Capture the cell that displays the provided text and extract its [x, y] central coordinate. 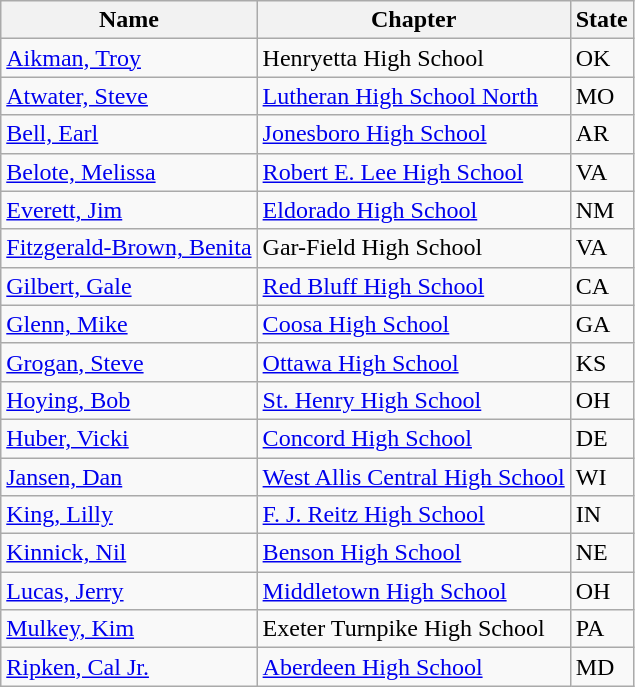
Benson High School [414, 553]
Name [129, 20]
State [602, 20]
Grogan, Steve [129, 362]
Atwater, Steve [129, 96]
Aikman, Troy [129, 58]
Fitzgerald-Brown, Benita [129, 248]
GA [602, 324]
DE [602, 438]
Huber, Vicki [129, 438]
St. Henry High School [414, 400]
Bell, Earl [129, 134]
NM [602, 210]
Gar-Field High School [414, 248]
Robert E. Lee High School [414, 172]
WI [602, 477]
Kinnick, Nil [129, 553]
MD [602, 667]
Belote, Melissa [129, 172]
Jonesboro High School [414, 134]
MO [602, 96]
Ottawa High School [414, 362]
Coosa High School [414, 324]
Middletown High School [414, 591]
F. J. Reitz High School [414, 515]
IN [602, 515]
KS [602, 362]
Glenn, Mike [129, 324]
Henryetta High School [414, 58]
AR [602, 134]
Ripken, Cal Jr. [129, 667]
Lutheran High School North [414, 96]
Exeter Turnpike High School [414, 629]
Jansen, Dan [129, 477]
Hoying, Bob [129, 400]
Aberdeen High School [414, 667]
Eldorado High School [414, 210]
NE [602, 553]
King, Lilly [129, 515]
Everett, Jim [129, 210]
West Allis Central High School [414, 477]
Gilbert, Gale [129, 286]
OK [602, 58]
PA [602, 629]
Concord High School [414, 438]
Chapter [414, 20]
Mulkey, Kim [129, 629]
Lucas, Jerry [129, 591]
Red Bluff High School [414, 286]
CA [602, 286]
